For the text-containing cell, return its midpoint in [X, Y] coordinate format. 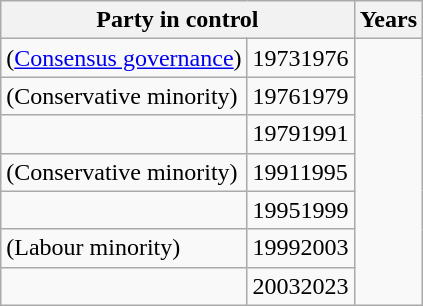
19761979 [300, 96]
19791991 [300, 134]
19992003 [300, 248]
Years [388, 20]
19731976 [300, 58]
(Consensus governance) [124, 58]
19911995 [300, 172]
Party in control [178, 20]
19951999 [300, 210]
20032023 [300, 286]
(Labour minority) [124, 248]
